Determine the (x, y) coordinate at the center of the cell enclosing the given text.  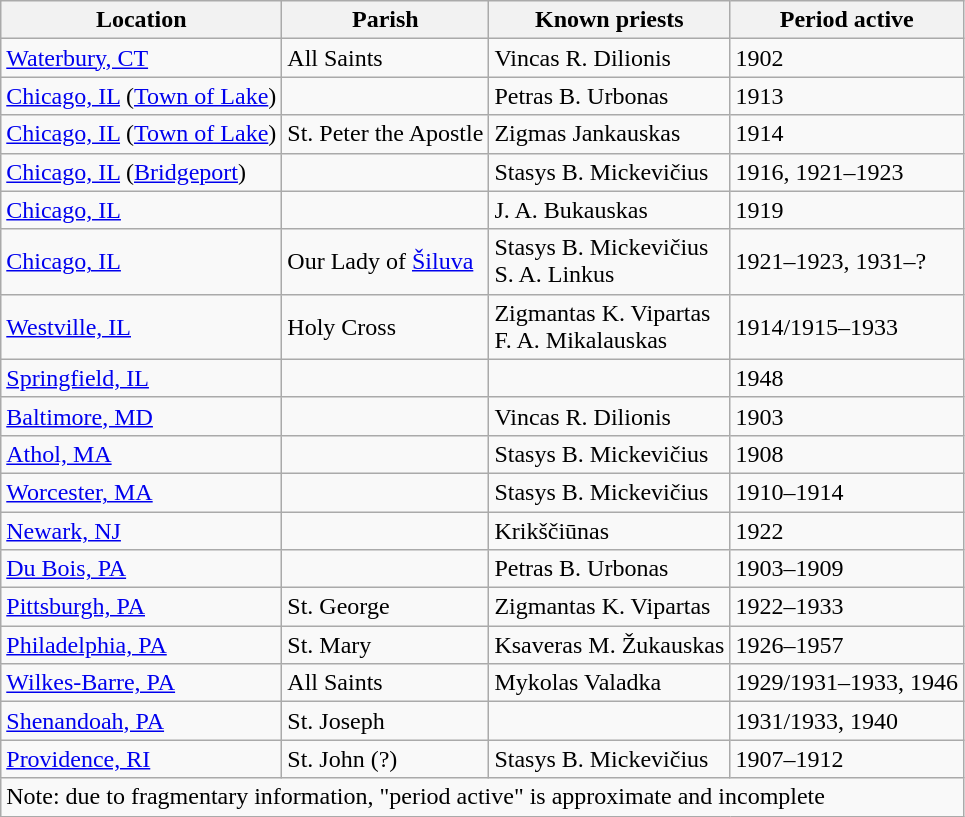
1948 (847, 378)
J. A. Bukauskas (610, 210)
1907–1912 (847, 759)
Location (142, 20)
1919 (847, 210)
St. George (386, 607)
Philadelphia, PA (142, 645)
Chicago, IL (Bridgeport) (142, 172)
Holy Cross (386, 326)
Westville, IL (142, 326)
1910–1914 (847, 492)
Shenandoah, PA (142, 721)
Zigmas Jankauskas (610, 134)
Springfield, IL (142, 378)
Known priests (610, 20)
Wilkes-Barre, PA (142, 683)
1922–1933 (847, 607)
Krikščiūnas (610, 531)
Du Bois, PA (142, 569)
1926–1957 (847, 645)
1903 (847, 416)
Mykolas Valadka (610, 683)
1903–1909 (847, 569)
St. Mary (386, 645)
Worcester, MA (142, 492)
1908 (847, 454)
Zigmantas K. Vipartas (610, 607)
Parish (386, 20)
Athol, MA (142, 454)
Waterbury, CT (142, 58)
1921–1923, 1931–? (847, 262)
1914 (847, 134)
Newark, NJ (142, 531)
St. Peter the Apostle (386, 134)
Our Lady of Šiluva (386, 262)
1913 (847, 96)
St. John (?) (386, 759)
1931/1933, 1940 (847, 721)
Note: due to fragmentary information, "period active" is approximate and incomplete (482, 797)
Pittsburgh, PA (142, 607)
Providence, RI (142, 759)
St. Joseph (386, 721)
1902 (847, 58)
1929/1931–1933, 1946 (847, 683)
Period active (847, 20)
1922 (847, 531)
1916, 1921–1923 (847, 172)
Stasys B. Mickevičius S. A. Linkus (610, 262)
Baltimore, MD (142, 416)
Ksaveras M. Žukauskas (610, 645)
1914/1915–1933 (847, 326)
Zigmantas K. Vipartas F. A. Mikalauskas (610, 326)
